Capture the cell that displays the provided text and extract its (X, Y) central coordinate. 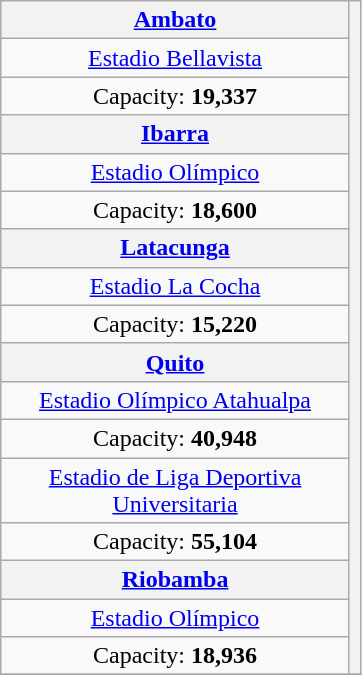
Estadio La Cocha (176, 286)
Capacity: 18,600 (176, 210)
Estadio Bellavista (176, 58)
Ibarra (176, 134)
Capacity: 19,337 (176, 96)
Capacity: 40,948 (176, 438)
Capacity: 55,104 (176, 542)
Estadio de Liga Deportiva Universitaria (176, 490)
Quito (176, 362)
Riobamba (176, 580)
Latacunga (176, 248)
Ambato (176, 20)
Capacity: 18,936 (176, 656)
Estadio Olímpico Atahualpa (176, 400)
Capacity: 15,220 (176, 324)
